Detect which cell encompasses the target text, then output its [X, Y] center coordinate. 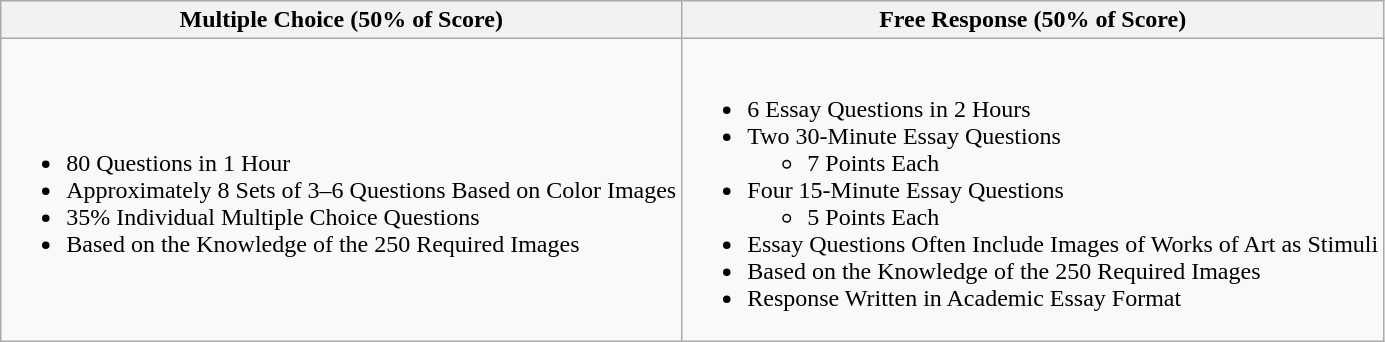
Free Response (50% of Score) [1033, 20]
Multiple Choice (50% of Score) [342, 20]
